Determine the (X, Y) coordinate at the center of the cell enclosing the given text.  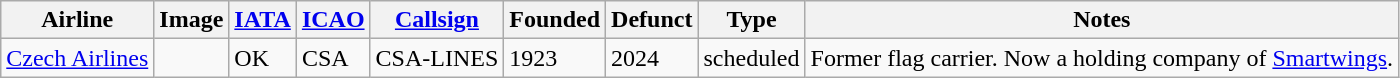
ICAO (333, 20)
CSA-LINES (437, 58)
Airline (78, 20)
Notes (1102, 20)
Defunct (652, 20)
OK (263, 58)
Czech Airlines (78, 58)
Image (192, 20)
scheduled (752, 58)
IATA (263, 20)
Founded (555, 20)
2024 (652, 58)
CSA (333, 58)
Former flag carrier. Now a holding company of Smartwings. (1102, 58)
Callsign (437, 20)
Type (752, 20)
1923 (555, 58)
